Return (x, y) of the center of cell containing provided text 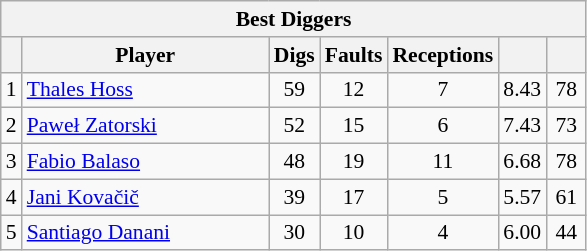
39 (294, 197)
17 (354, 197)
12 (354, 90)
Jani Kovačič (146, 197)
6.68 (522, 162)
Faults (354, 55)
8.43 (522, 90)
1 (12, 90)
48 (294, 162)
44 (566, 233)
61 (566, 197)
6 (442, 126)
6.00 (522, 233)
Fabio Balaso (146, 162)
52 (294, 126)
2 (12, 126)
11 (442, 162)
15 (354, 126)
7.43 (522, 126)
Digs (294, 55)
Best Diggers (294, 19)
7 (442, 90)
30 (294, 233)
59 (294, 90)
73 (566, 126)
19 (354, 162)
3 (12, 162)
Receptions (442, 55)
Player (146, 55)
10 (354, 233)
Thales Hoss (146, 90)
Santiago Danani (146, 233)
5.57 (522, 197)
Paweł Zatorski (146, 126)
